Return the [x, y] coordinate for the center point of the cell that contains the specified text.  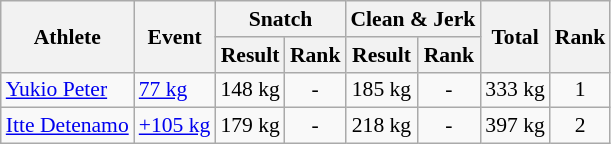
185 kg [381, 90]
+105 kg [175, 126]
333 kg [514, 90]
218 kg [381, 126]
Snatch [280, 19]
Event [175, 36]
77 kg [175, 90]
2 [580, 126]
397 kg [514, 126]
Yukio Peter [68, 90]
179 kg [250, 126]
Athlete [68, 36]
148 kg [250, 90]
Itte Detenamo [68, 126]
1 [580, 90]
Clean & Jerk [412, 19]
Total [514, 36]
